Detect which cell encompasses the target text, then output its [x, y] center coordinate. 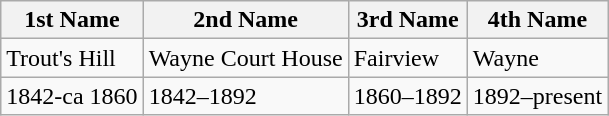
Fairview [408, 58]
1842-ca 1860 [72, 96]
3rd Name [408, 20]
2nd Name [246, 20]
Wayne Court House [246, 58]
1842–1892 [246, 96]
1860–1892 [408, 96]
1st Name [72, 20]
4th Name [537, 20]
Trout's Hill [72, 58]
Wayne [537, 58]
1892–present [537, 96]
